For the text-containing cell, return its midpoint in [x, y] coordinate format. 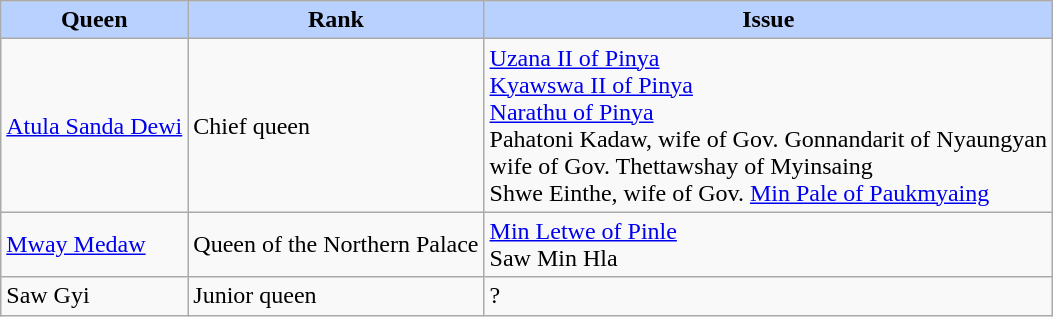
Saw Gyi [94, 296]
Chief queen [336, 126]
Mway Medaw [94, 244]
Atula Sanda Dewi [94, 126]
Queen [94, 20]
Min Letwe of Pinle Saw Min Hla [768, 244]
? [768, 296]
Queen of the Northern Palace [336, 244]
Rank [336, 20]
Junior queen [336, 296]
Issue [768, 20]
